Search for the cell housing the specified text and yield its (X, Y) center coordinate. 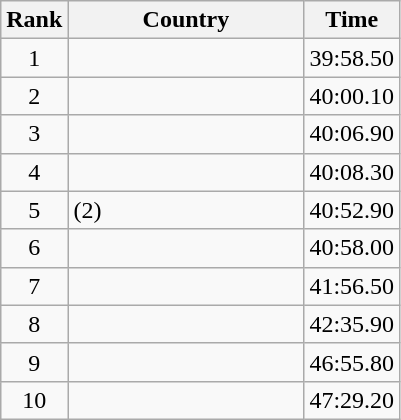
9 (34, 362)
Time (352, 20)
40:00.10 (352, 96)
10 (34, 400)
39:58.50 (352, 58)
Rank (34, 20)
46:55.80 (352, 362)
4 (34, 172)
(2) (186, 210)
6 (34, 248)
8 (34, 324)
Country (186, 20)
40:58.00 (352, 248)
3 (34, 134)
5 (34, 210)
47:29.20 (352, 400)
40:06.90 (352, 134)
2 (34, 96)
7 (34, 286)
40:08.30 (352, 172)
40:52.90 (352, 210)
41:56.50 (352, 286)
42:35.90 (352, 324)
1 (34, 58)
